Return [X, Y] of the center of cell containing provided text 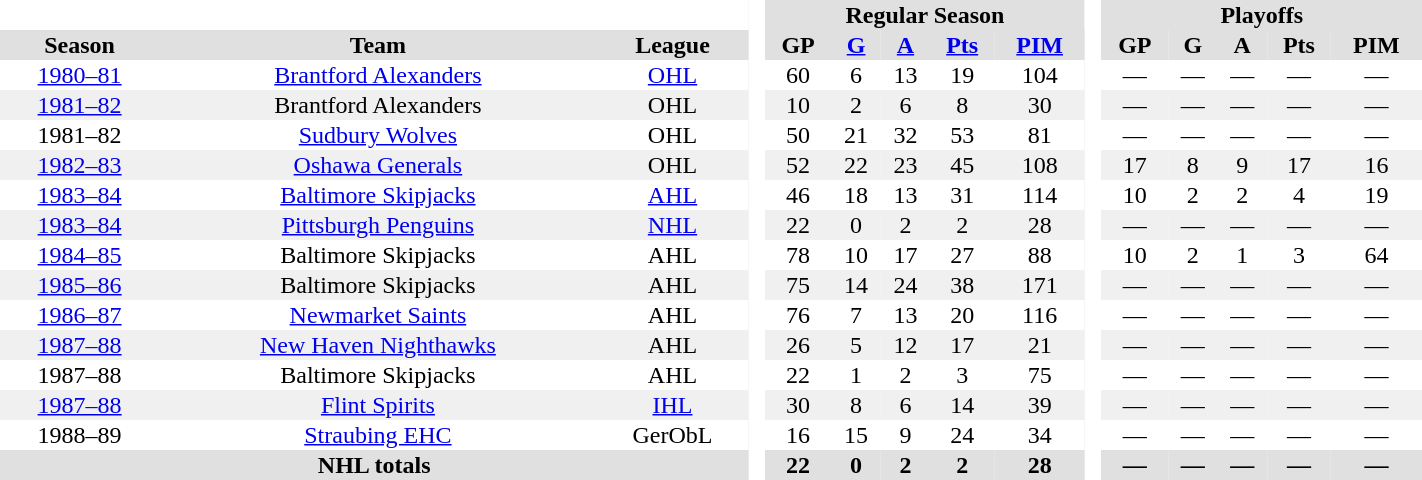
1988–89 [80, 435]
NHL [673, 225]
81 [1040, 135]
18 [856, 195]
64 [1376, 255]
NHL totals [374, 465]
Team [378, 45]
78 [798, 255]
46 [798, 195]
1986–87 [80, 315]
45 [962, 165]
32 [906, 135]
Straubing EHC [378, 435]
Pittsburgh Penguins [378, 225]
171 [1040, 285]
38 [962, 285]
53 [962, 135]
7 [856, 315]
IHL [673, 405]
23 [906, 165]
4 [1299, 195]
116 [1040, 315]
Season [80, 45]
Playoffs [1262, 15]
20 [962, 315]
1980–81 [80, 75]
31 [962, 195]
Newmarket Saints [378, 315]
1984–85 [80, 255]
1982–83 [80, 165]
60 [798, 75]
Regular Season [925, 15]
26 [798, 345]
Flint Spirits [378, 405]
Oshawa Generals [378, 165]
108 [1040, 165]
27 [962, 255]
88 [1040, 255]
52 [798, 165]
104 [1040, 75]
12 [906, 345]
5 [856, 345]
34 [1040, 435]
1985–86 [80, 285]
39 [1040, 405]
GerObL [673, 435]
76 [798, 315]
50 [798, 135]
League [673, 45]
Sudbury Wolves [378, 135]
15 [856, 435]
New Haven Nighthawks [378, 345]
114 [1040, 195]
